Provide the (X, Y) coordinate of the cell's center where the given text is located.  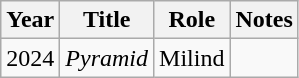
Pyramid (107, 58)
Notes (264, 20)
Title (107, 20)
Year (30, 20)
Milind (192, 58)
2024 (30, 58)
Role (192, 20)
